For the text-containing cell, return its midpoint in [x, y] coordinate format. 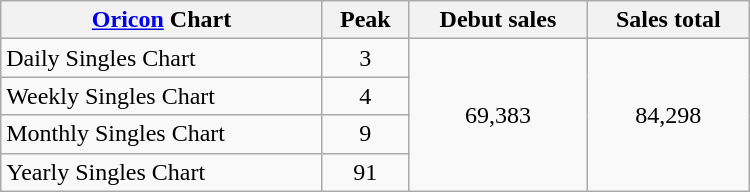
Oricon Chart [162, 20]
Weekly Singles Chart [162, 96]
Monthly Singles Chart [162, 134]
4 [365, 96]
Yearly Singles Chart [162, 172]
69,383 [498, 115]
84,298 [668, 115]
Debut sales [498, 20]
Sales total [668, 20]
91 [365, 172]
3 [365, 58]
Peak [365, 20]
9 [365, 134]
Daily Singles Chart [162, 58]
